Find where the given text appears and provide that cell's center as [X, Y] coordinate. 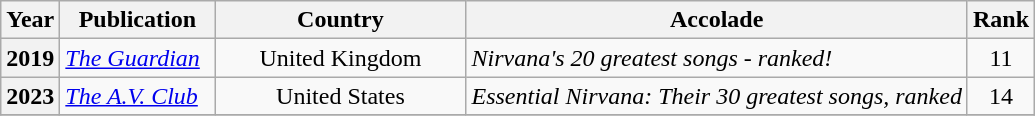
Country [340, 20]
14 [1000, 96]
United Kingdom [340, 58]
The Guardian [138, 58]
2019 [30, 58]
2023 [30, 96]
Essential Nirvana: Their 30 greatest songs, ranked [716, 96]
The A.V. Club [138, 96]
Accolade [716, 20]
Publication [138, 20]
Year [30, 20]
11 [1000, 58]
United States [340, 96]
Nirvana's 20 greatest songs - ranked! [716, 58]
Rank [1000, 20]
